Return [X, Y] of the center of cell containing provided text 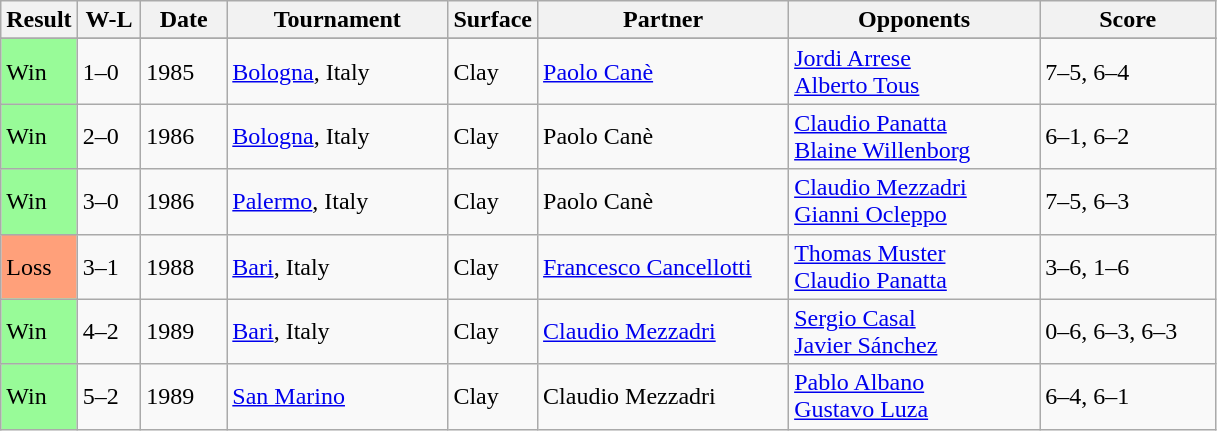
Loss [39, 266]
0–6, 6–3, 6–3 [1128, 332]
Francesco Cancellotti [664, 266]
2–0 [109, 136]
7–5, 6–3 [1128, 202]
3–6, 1–6 [1128, 266]
3–0 [109, 202]
Pablo Albano Gustavo Luza [914, 396]
1988 [184, 266]
San Marino [338, 396]
7–5, 6–4 [1128, 72]
5–2 [109, 396]
4–2 [109, 332]
Claudio Panatta Blaine Willenborg [914, 136]
6–1, 6–2 [1128, 136]
1985 [184, 72]
W-L [109, 20]
Jordi Arrese Alberto Tous [914, 72]
Opponents [914, 20]
Date [184, 20]
Palermo, Italy [338, 202]
Result [39, 20]
6–4, 6–1 [1128, 396]
Sergio Casal Javier Sánchez [914, 332]
Tournament [338, 20]
Partner [664, 20]
Claudio Mezzadri Gianni Ocleppo [914, 202]
Thomas Muster Claudio Panatta [914, 266]
1–0 [109, 72]
Score [1128, 20]
3–1 [109, 266]
Surface [493, 20]
